Search for the cell housing the specified text and yield its (X, Y) center coordinate. 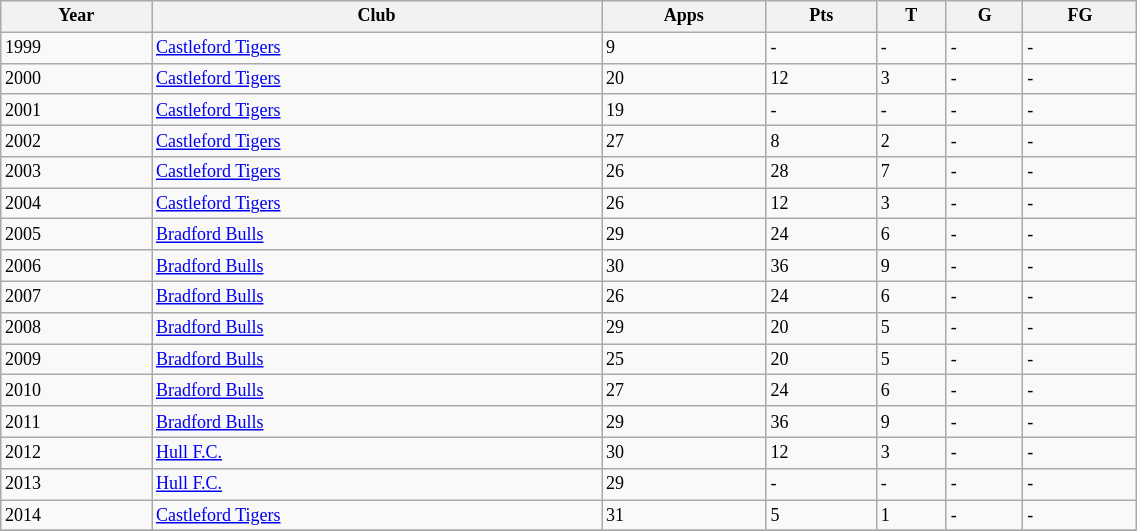
1999 (76, 48)
8 (821, 140)
Pts (821, 16)
1 (911, 516)
2012 (76, 452)
Club (377, 16)
Apps (684, 16)
31 (684, 516)
2 (911, 140)
FG (1080, 16)
2009 (76, 360)
G (984, 16)
2001 (76, 110)
2000 (76, 78)
2006 (76, 266)
28 (821, 172)
Year (76, 16)
2002 (76, 140)
2004 (76, 204)
25 (684, 360)
2003 (76, 172)
7 (911, 172)
19 (684, 110)
2008 (76, 328)
2011 (76, 422)
2013 (76, 484)
2010 (76, 390)
2007 (76, 296)
2014 (76, 516)
T (911, 16)
2005 (76, 234)
